For the text-containing cell, return its midpoint in [X, Y] coordinate format. 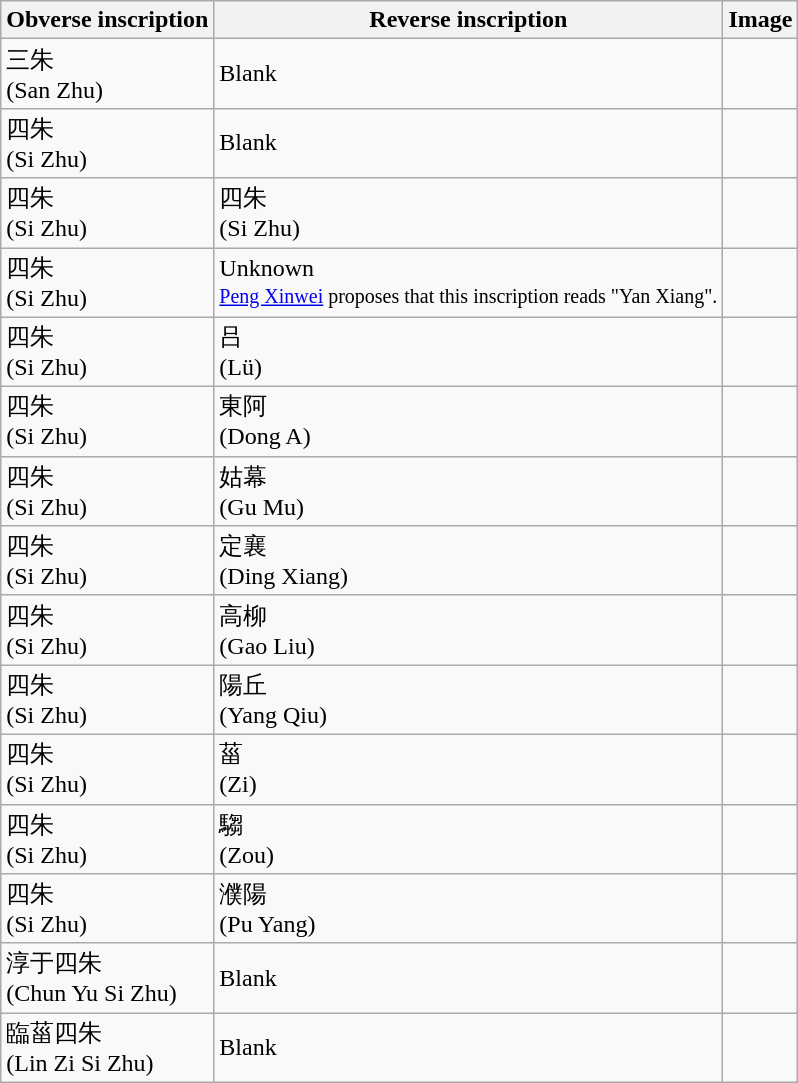
濮陽(Pu Yang) [468, 909]
定襄(Ding Xiang) [468, 561]
菑(Zi) [468, 769]
Reverse inscription [468, 20]
Obverse inscription [108, 20]
淳于四朱(Chun Yu Si Zhu) [108, 978]
Image [760, 20]
高柳(Gao Liu) [468, 630]
陽丘(Yang Qiu) [468, 700]
東阿(Dong A) [468, 422]
騶(Zou) [468, 839]
吕(Lü) [468, 352]
UnknownPeng Xinwei proposes that this inscription reads "Yan Xiang". [468, 283]
臨菑四朱(Lin Zi Si Zhu) [108, 1048]
姑幕(Gu Mu) [468, 491]
三朱(San Zhu) [108, 74]
